For the text-containing cell, return its midpoint in (X, Y) coordinate format. 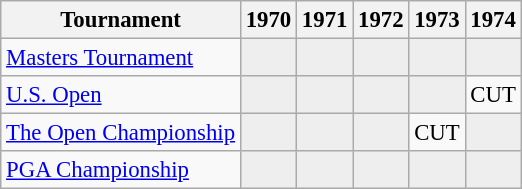
Tournament (121, 20)
Masters Tournament (121, 58)
The Open Championship (121, 133)
PGA Championship (121, 170)
1972 (381, 20)
1970 (268, 20)
1973 (437, 20)
1974 (493, 20)
1971 (325, 20)
U.S. Open (121, 95)
